Extract the [x, y] coordinate from the center of the cell holding the provided text.  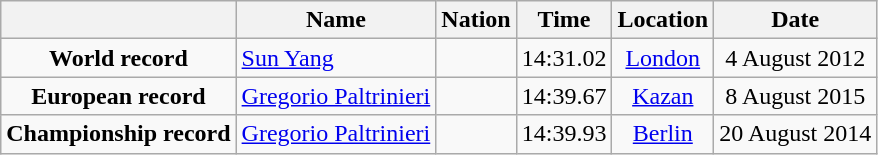
Location [663, 20]
Time [564, 20]
London [663, 58]
World record [118, 58]
European record [118, 96]
14:39.93 [564, 134]
4 August 2012 [796, 58]
Sun Yang [336, 58]
14:31.02 [564, 58]
20 August 2014 [796, 134]
Berlin [663, 134]
Name [336, 20]
8 August 2015 [796, 96]
14:39.67 [564, 96]
Date [796, 20]
Kazan [663, 96]
Nation [476, 20]
Championship record [118, 134]
